Return (X, Y) of the center of cell containing provided text 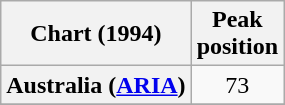
Chart (1994) (96, 34)
73 (237, 85)
Australia (ARIA) (96, 85)
Peakposition (237, 34)
